Search for the cell housing the specified text and yield its [X, Y] center coordinate. 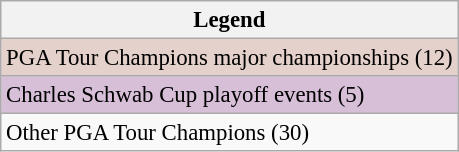
PGA Tour Champions major championships (12) [230, 58]
Other PGA Tour Champions (30) [230, 133]
Legend [230, 20]
Charles Schwab Cup playoff events (5) [230, 95]
